Find where the given text appears and provide that cell's center as (x, y) coordinate. 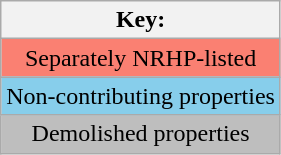
Demolished properties (141, 134)
Non-contributing properties (141, 96)
Separately NRHP-listed (141, 58)
Key: (141, 20)
